Identify which cell holds the provided text, then report its [X, Y] central coordinate. 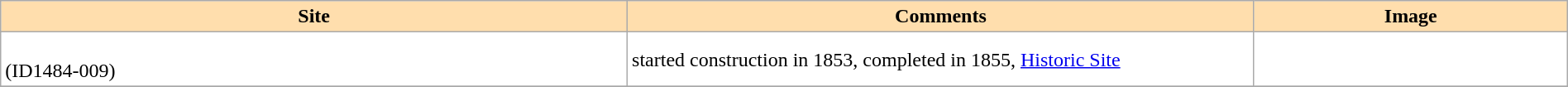
Comments [941, 17]
(ID1484-009) [314, 60]
Site [314, 17]
started construction in 1853, completed in 1855, Historic Site [941, 60]
Image [1411, 17]
